Provide the [X, Y] coordinate of the cell's center where the given text is located.  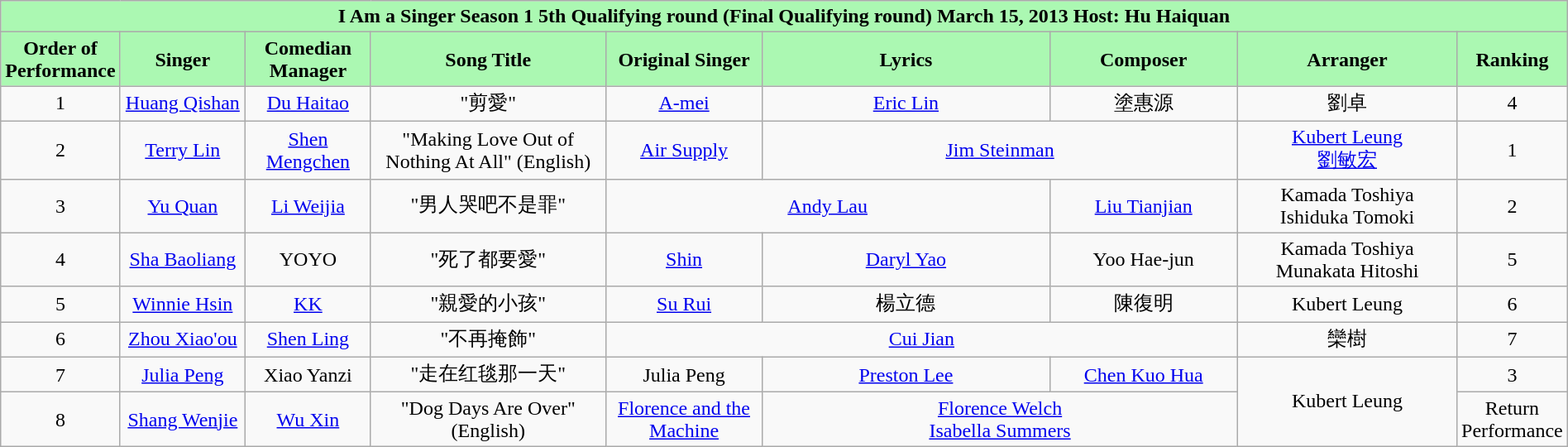
Terry Lin [183, 150]
KK [308, 305]
Kamada ToshiyaMunakata Hitoshi [1346, 260]
Shin [683, 260]
Florence and the Machine [683, 419]
Du Haitao [308, 104]
Arranger [1346, 60]
I Am a Singer Season 1 5th Qualifying round (Final Qualifying round) March 15, 2013 Host: Hu Haiquan [784, 17]
8 [60, 419]
Comedian Manager [308, 60]
Li Weijia [308, 205]
Sha Baoliang [183, 260]
Original Singer [683, 60]
"男人哭吧不是罪" [488, 205]
"親愛的小孩" [488, 305]
Liu Tianjian [1143, 205]
"剪愛" [488, 104]
Andy Lau [827, 205]
Xiao Yanzi [308, 374]
"Dog Days Are Over" (English) [488, 419]
Shang Wenjie [183, 419]
Wu Xin [308, 419]
塗惠源 [1143, 104]
Preston Lee [906, 374]
Chen Kuo Hua [1143, 374]
YOYO [308, 260]
Shen Mengchen [308, 150]
Florence WelchIsabella Summers [1001, 419]
"Making Love Out of Nothing At All" (English) [488, 150]
Shen Ling [308, 339]
Su Rui [683, 305]
Eric Lin [906, 104]
Yoo Hae-jun [1143, 260]
Song Title [488, 60]
欒樹 [1346, 339]
"不再掩飾" [488, 339]
Air Supply [683, 150]
Singer [183, 60]
Order of Performance [60, 60]
Cui Jian [921, 339]
Winnie Hsin [183, 305]
Lyrics [906, 60]
Daryl Yao [906, 260]
Huang Qishan [183, 104]
陳復明 [1143, 305]
Kubert Leung劉敏宏 [1346, 150]
楊立德 [906, 305]
"死了都要愛" [488, 260]
Zhou Xiao'ou [183, 339]
Jim Steinman [1001, 150]
"走在红毯那一天" [488, 374]
Kamada ToshiyaIshiduka Tomoki [1346, 205]
Yu Quan [183, 205]
Return Performance [1513, 419]
Composer [1143, 60]
劉卓 [1346, 104]
Ranking [1513, 60]
A-mei [683, 104]
